Return [x, y] of the center of cell containing provided text 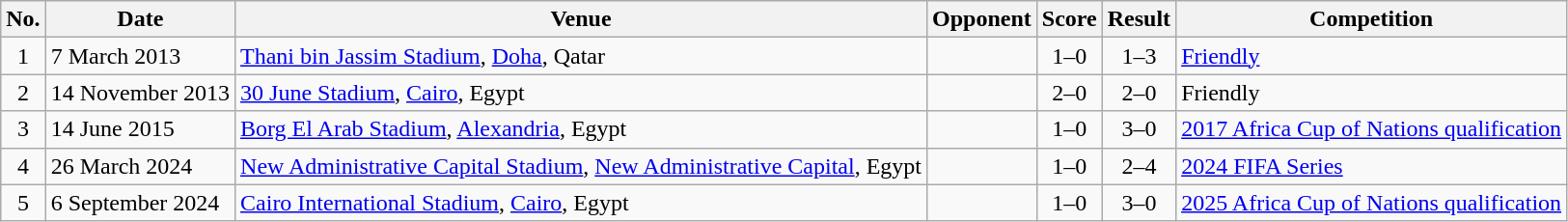
6 September 2024 [140, 203]
26 March 2024 [140, 166]
Borg El Arab Stadium, Alexandria, Egypt [581, 129]
4 [23, 166]
Venue [581, 19]
Result [1139, 19]
New Administrative Capital Stadium, New Administrative Capital, Egypt [581, 166]
2–4 [1139, 166]
3 [23, 129]
Cairo International Stadium, Cairo, Egypt [581, 203]
30 June Stadium, Cairo, Egypt [581, 93]
1 [23, 56]
Competition [1372, 19]
Opponent [981, 19]
14 November 2013 [140, 93]
1–3 [1139, 56]
Date [140, 19]
2024 FIFA Series [1372, 166]
5 [23, 203]
2025 Africa Cup of Nations qualification [1372, 203]
Thani bin Jassim Stadium, Doha, Qatar [581, 56]
7 March 2013 [140, 56]
Score [1069, 19]
2017 Africa Cup of Nations qualification [1372, 129]
No. [23, 19]
2 [23, 93]
14 June 2015 [140, 129]
